Determine the [X, Y] coordinate at the center of the cell enclosing the given text.  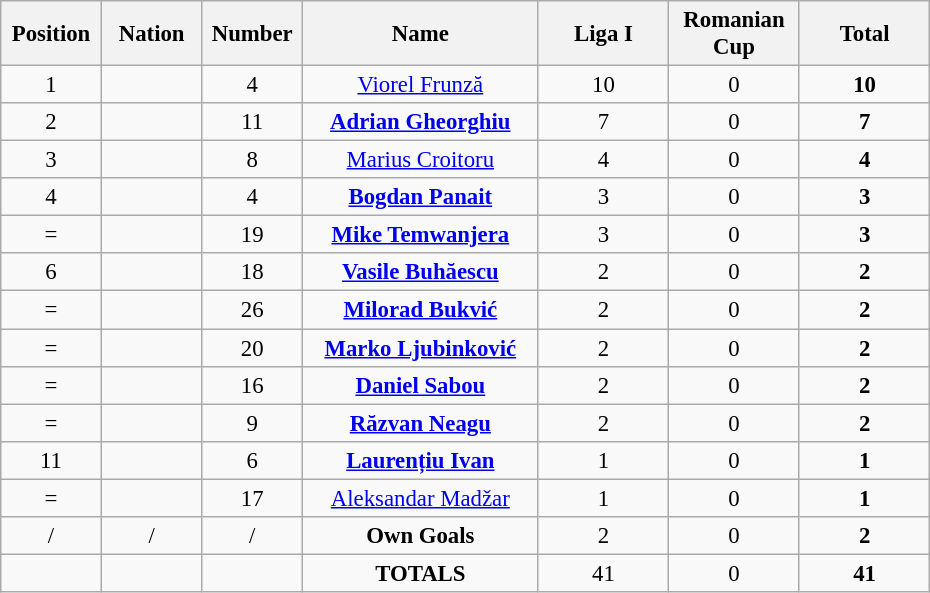
Viorel Frunză [421, 85]
TOTALS [421, 573]
Laurențiu Ivan [421, 460]
Total [864, 34]
Name [421, 34]
Romanian Cup [734, 34]
Aleksandar Madžar [421, 498]
9 [252, 423]
Marius Croitoru [421, 160]
Adrian Gheorghiu [421, 122]
Răzvan Neagu [421, 423]
17 [252, 498]
Nation [152, 34]
Marko Ljubinković [421, 348]
Milorad Bukvić [421, 310]
Daniel Sabou [421, 385]
18 [252, 273]
20 [252, 348]
Liga I [604, 34]
Position [52, 34]
26 [252, 310]
Own Goals [421, 536]
Vasile Buhăescu [421, 273]
16 [252, 385]
19 [252, 235]
8 [252, 160]
Bogdan Panait [421, 197]
Number [252, 34]
Mike Temwanjera [421, 235]
